Return the (x, y) coordinate for the center point of the cell that contains the specified text.  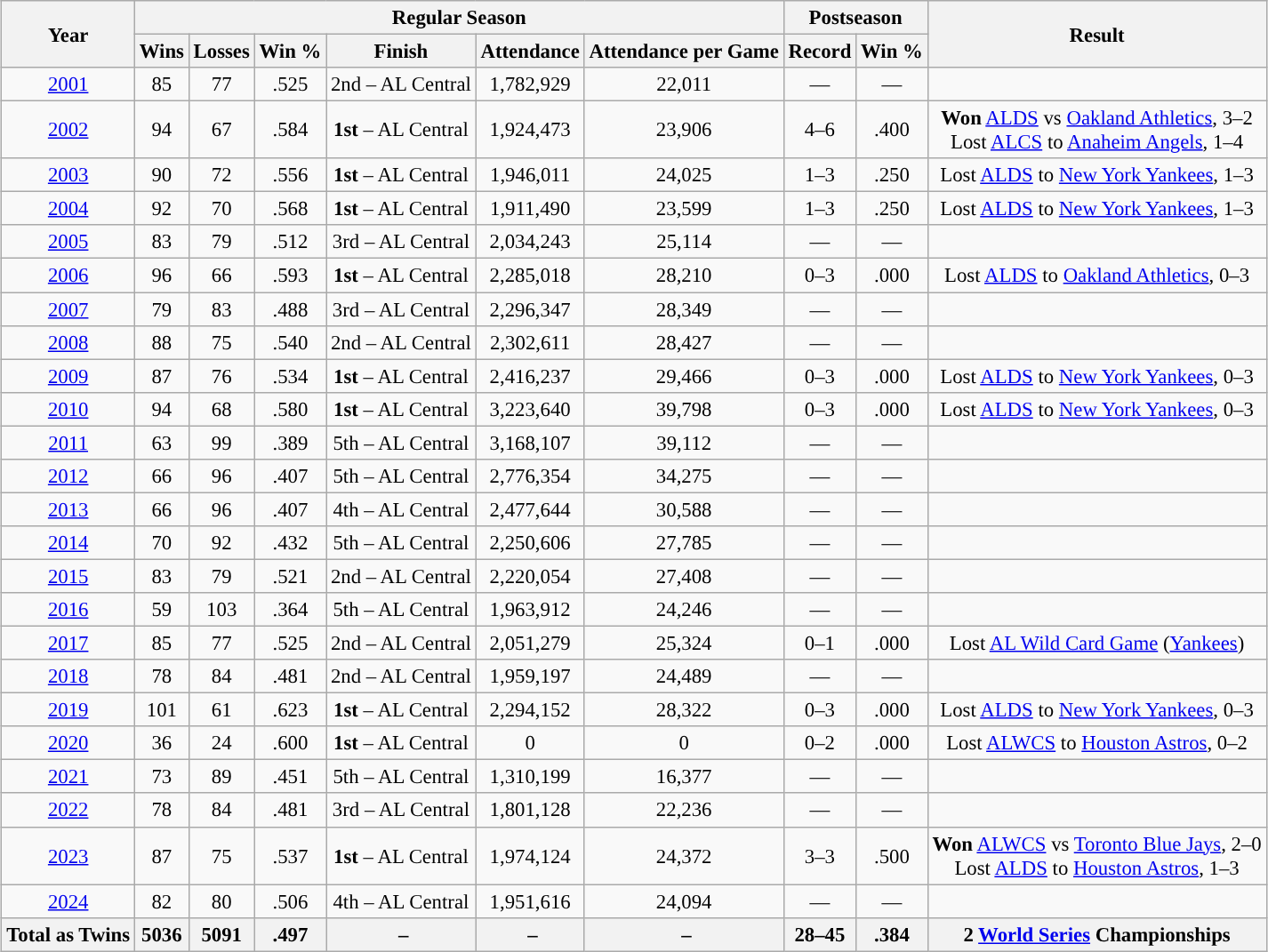
Won ALDS vs Oakland Athletics, 3–2 Lost ALCS to Anaheim Angels, 1–4 (1097, 130)
2006 (68, 276)
Losses (221, 52)
29,466 (684, 376)
27,785 (684, 543)
103 (221, 610)
1,782,929 (530, 84)
.506 (290, 901)
67 (221, 130)
Regular Season (459, 18)
.580 (290, 409)
24,372 (684, 855)
.512 (290, 243)
27,408 (684, 576)
80 (221, 901)
.497 (290, 934)
101 (162, 710)
Lost AL Wild Card Game (Yankees) (1097, 644)
34,275 (684, 476)
23,906 (684, 130)
Record (820, 52)
1,801,128 (530, 811)
0–2 (820, 743)
Year (68, 34)
2012 (68, 476)
2,034,243 (530, 243)
.521 (290, 576)
1,924,473 (530, 130)
16,377 (684, 777)
.400 (892, 130)
.593 (290, 276)
2,051,279 (530, 644)
25,324 (684, 644)
2021 (68, 777)
2018 (68, 676)
28,349 (684, 309)
.534 (290, 376)
1,310,199 (530, 777)
2 World Series Championships (1097, 934)
1,951,616 (530, 901)
2,416,237 (530, 376)
2,220,054 (530, 576)
2,250,606 (530, 543)
22,011 (684, 84)
99 (221, 443)
.384 (892, 934)
68 (221, 409)
.389 (290, 443)
.623 (290, 710)
61 (221, 710)
Lost ALWCS to Houston Astros, 0–2 (1097, 743)
2,296,347 (530, 309)
.537 (290, 855)
28,210 (684, 276)
.500 (892, 855)
3–3 (820, 855)
2008 (68, 342)
90 (162, 175)
.556 (290, 175)
2024 (68, 901)
Lost ALDS to Oakland Athletics, 0–3 (1097, 276)
Attendance per Game (684, 52)
28–45 (820, 934)
2002 (68, 130)
22,236 (684, 811)
.568 (290, 209)
1,946,011 (530, 175)
2015 (68, 576)
89 (221, 777)
2,294,152 (530, 710)
36 (162, 743)
2,776,354 (530, 476)
88 (162, 342)
.432 (290, 543)
2,285,018 (530, 276)
2013 (68, 509)
28,322 (684, 710)
2004 (68, 209)
25,114 (684, 243)
63 (162, 443)
Total as Twins (68, 934)
73 (162, 777)
3,223,640 (530, 409)
24,025 (684, 175)
1,959,197 (530, 676)
.584 (290, 130)
Attendance (530, 52)
2,477,644 (530, 509)
Postseason (855, 18)
4–6 (820, 130)
30,588 (684, 509)
24,489 (684, 676)
72 (221, 175)
76 (221, 376)
.451 (290, 777)
2009 (68, 376)
.488 (290, 309)
59 (162, 610)
2010 (68, 409)
2020 (68, 743)
2005 (68, 243)
.364 (290, 610)
2011 (68, 443)
24,246 (684, 610)
2016 (68, 610)
Finish (402, 52)
Wins (162, 52)
39,798 (684, 409)
3,168,107 (530, 443)
2007 (68, 309)
23,599 (684, 209)
5091 (221, 934)
39,112 (684, 443)
24,094 (684, 901)
.600 (290, 743)
1,963,912 (530, 610)
82 (162, 901)
1,911,490 (530, 209)
Result (1097, 34)
1,974,124 (530, 855)
0–1 (820, 644)
2017 (68, 644)
2001 (68, 84)
24 (221, 743)
2022 (68, 811)
2023 (68, 855)
2019 (68, 710)
2003 (68, 175)
2014 (68, 543)
2,302,611 (530, 342)
Won ALWCS vs Toronto Blue Jays, 2–0 Lost ALDS to Houston Astros, 1–3 (1097, 855)
28,427 (684, 342)
.540 (290, 342)
5036 (162, 934)
